Capture the cell that displays the provided text and extract its [x, y] central coordinate. 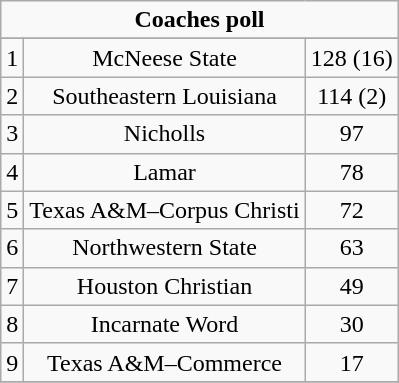
McNeese State [164, 58]
128 (16) [352, 58]
30 [352, 324]
63 [352, 248]
17 [352, 362]
2 [12, 96]
Texas A&M–Commerce [164, 362]
Coaches poll [200, 20]
1 [12, 58]
4 [12, 172]
Northwestern State [164, 248]
Incarnate Word [164, 324]
3 [12, 134]
72 [352, 210]
97 [352, 134]
6 [12, 248]
Southeastern Louisiana [164, 96]
9 [12, 362]
Lamar [164, 172]
7 [12, 286]
5 [12, 210]
Nicholls [164, 134]
8 [12, 324]
78 [352, 172]
Houston Christian [164, 286]
49 [352, 286]
114 (2) [352, 96]
Texas A&M–Corpus Christi [164, 210]
